Return (X, Y) of the center of cell containing provided text 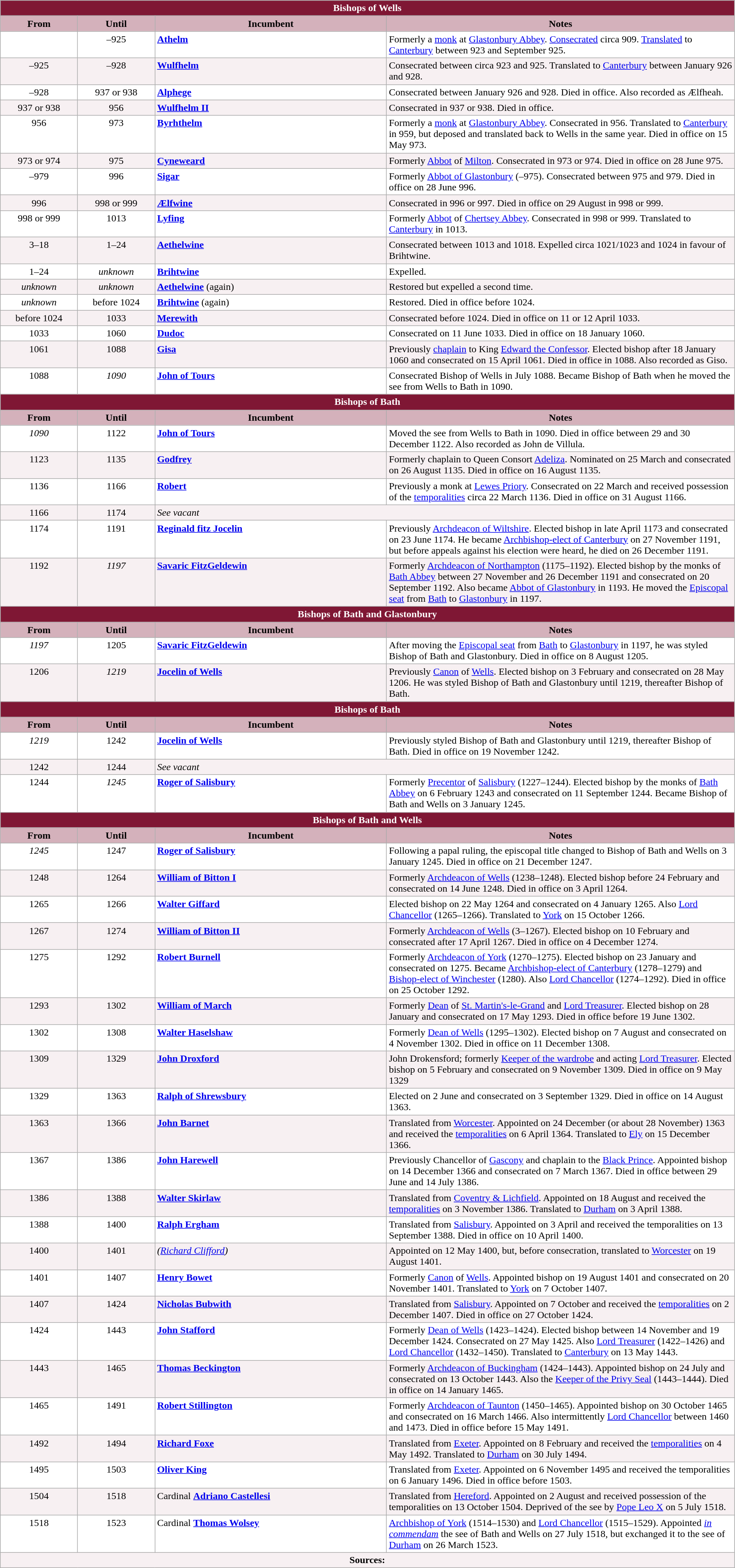
1366 (116, 1134)
Merewith (271, 318)
Oliver King (271, 1475)
Gisa (271, 355)
Elected on 2 June and consecrated on 3 September 1329. Died in office on 14 August 1363. (560, 1102)
Walter Giffard (271, 909)
1060 (116, 333)
1523 (116, 1534)
(Richard Clifford) (271, 1257)
1247 (116, 856)
Cardinal Thomas Wolsey (271, 1534)
1266 (116, 909)
1309 (39, 1070)
Aethelwine (271, 250)
1206 (39, 683)
Formerly Canon of Wells. Appointed bishop on 19 August 1401 and consecrated on 20 November 1401. Translated to York on 7 October 1407. (560, 1283)
Ralph Ergham (271, 1230)
1293 (39, 1011)
1292 (116, 974)
Appointed on 12 May 1400, but, before consecration, translated to Worcester on 19 August 1401. (560, 1257)
Ælfwine (271, 203)
Expelled. (560, 271)
William of March (271, 1011)
Previously styled Bishop of Bath and Glastonbury until 1219, thereafter Bishop of Bath. Died in office on 19 November 1242. (560, 746)
Consecrated between January 926 and 928. Died in office. Also recorded as Ælfheah. (560, 92)
Translated from Exeter. Appointed on 6 November 1495 and received the temporalities on 6 January 1496. Died in office before 1503. (560, 1475)
Following a papal ruling, the episcopal title changed to Bishop of Bath and Wells on 3 January 1245. Died in office on 21 December 1247. (560, 856)
–979 (39, 182)
1308 (116, 1037)
1367 (39, 1171)
Restored but expelled a second time. (560, 287)
Formerly Abbot of Chertsey Abbey. Consecrated in 998 or 999. Translated to Canterbury in 1013. (560, 223)
Moved the see from Wells to Bath in 1090. Died in office between 29 and 30 December 1122. Also recorded as John de Villula. (560, 439)
Formerly Dean of Wells (1295–1302). Elected bishop on 7 August and consecrated on 4 November 1302. Died in office on 11 December 1308. (560, 1037)
Consecrated before 1024. Died in office on 11 or 12 April 1033. (560, 318)
Consecrated on 11 June 1033. Died in office on 18 January 1060. (560, 333)
Dudoc (271, 333)
Wulfhelm (271, 71)
1264 (116, 883)
Translated from Coventry & Lichfield. Appointed on 18 August and received the temporalities on 3 November 1386. Translated to Durham on 3 April 1388. (560, 1204)
Walter Skirlaw (271, 1204)
Brihtwine (again) (271, 303)
Formerly Abbot of Glastonbury (–975). Consecrated between 975 and 979. Died in office on 28 June 996. (560, 182)
Sigar (271, 182)
Formerly Archdeacon of Wells (3–1267). Elected bishop on 10 February and consecrated after 17 April 1267. Died in office on 4 December 1274. (560, 936)
Cyneweard (271, 161)
3–18 (39, 250)
Lyfing (271, 223)
William of Bitton II (271, 936)
Formerly Archdeacon of Wells (1238–1248). Elected bishop before 24 February and consecrated on 14 June 1248. Died in office on 3 April 1264. (560, 883)
Athelm (271, 45)
1495 (39, 1475)
Restored. Died in office before 1024. (560, 303)
Consecrated in 937 or 938. Died in office. (560, 108)
John Harewell (271, 1171)
Wulfhelm II (271, 108)
Bishops of Wells (367, 8)
Elected bishop on 22 May 1264 and consecrated on 4 January 1265. Also Lord Chancellor (1265–1266). Translated to York on 15 October 1266. (560, 909)
After moving the Episcopal seat from Bath to Glastonbury in 1197, he was styled Bishop of Bath and Glastonbury. Died in office on 8 August 1205. (560, 651)
Reginald fitz Jocelin (271, 539)
1061 (39, 355)
Brihtwine (271, 271)
Translated from Exeter. Appointed on 8 February and received the temporalities on 4 May 1492. Translated to Durham on 30 July 1494. (560, 1448)
1013 (116, 223)
Cardinal Adriano Castellesi (271, 1501)
1494 (116, 1448)
1135 (116, 465)
Alphege (271, 92)
Sources: (367, 1560)
Ralph of Shrewsbury (271, 1102)
Formerly Abbot of Milton. Consecrated in 973 or 974. Died in office on 28 June 975. (560, 161)
Henry Bowet (271, 1283)
973 (116, 134)
1192 (39, 582)
Robert (271, 492)
William of Bitton I (271, 883)
1191 (116, 539)
1205 (116, 651)
1122 (116, 439)
973 or 974 (39, 161)
1504 (39, 1501)
Godfrey (271, 465)
Byrhthelm (271, 134)
Consecrated Bishop of Wells in July 1088. Became Bishop of Bath when he moved the see from Wells to Bath in 1090. (560, 381)
Translated from Salisbury. Appointed on 3 April and received the temporalities on 13 September 1388. Died in office on 10 April 1400. (560, 1230)
John Droxford (271, 1070)
1275 (39, 974)
1503 (116, 1475)
John Barnet (271, 1134)
Bishops of Bath and Glastonbury (367, 614)
1265 (39, 909)
Walter Haselshaw (271, 1037)
Nicholas Bubwith (271, 1310)
John Stafford (271, 1341)
1123 (39, 465)
Consecrated in 996 or 997. Died in office on 29 August in 998 or 999. (560, 203)
Robert Stillington (271, 1416)
Consecrated between circa 923 and 925. Translated to Canterbury between January 926 and 928. (560, 71)
Translated from Salisbury. Appointed on 7 October and received the temporalities on 2 December 1407. Died in office on 27 October 1424. (560, 1310)
Formerly chaplain to Queen Consort Adeliza. Nominated on 25 March and consecrated on 26 August 1135. Died in office on 16 August 1135. (560, 465)
975 (116, 161)
1274 (116, 936)
1267 (39, 936)
1492 (39, 1448)
Richard Foxe (271, 1448)
Thomas Beckington (271, 1379)
1491 (116, 1416)
1248 (39, 883)
Formerly a monk at Glastonbury Abbey. Consecrated circa 909. Translated to Canterbury between 923 and September 925. (560, 45)
Consecrated between 1013 and 1018. Expelled circa 1021/1023 and 1024 in favour of Brihtwine. (560, 250)
Robert Burnell (271, 974)
Bishops of Bath and Wells (367, 820)
1136 (39, 492)
Aethelwine (again) (271, 287)
